For the text-containing cell, return its midpoint in (X, Y) coordinate format. 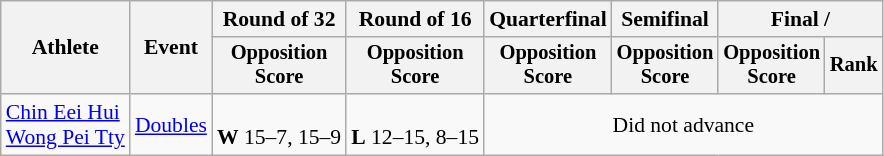
Rank (854, 66)
Athlete (66, 48)
Event (171, 48)
Round of 16 (415, 19)
Did not advance (683, 124)
Chin Eei HuiWong Pei Tty (66, 124)
Round of 32 (279, 19)
Semifinal (666, 19)
Doubles (171, 124)
L 12–15, 8–15 (415, 124)
Final / (800, 19)
W 15–7, 15–9 (279, 124)
Quarterfinal (548, 19)
